Extract the (x, y) coordinate from the center of the cell holding the provided text.  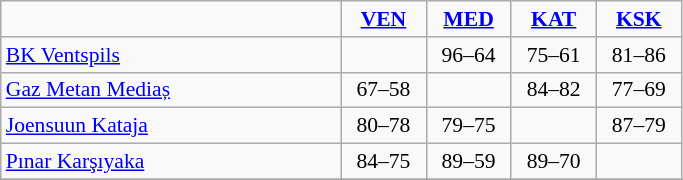
Gaz Metan Mediaș (171, 90)
KAT (554, 19)
87–79 (638, 126)
89–70 (554, 162)
80–78 (384, 126)
67–58 (384, 90)
79–75 (468, 126)
BK Ventspils (171, 55)
81–86 (638, 55)
Pınar Karşıyaka (171, 162)
84–82 (554, 90)
MED (468, 19)
Joensuun Kataja (171, 126)
KSK (638, 19)
VEN (384, 19)
96–64 (468, 55)
75–61 (554, 55)
84–75 (384, 162)
89–59 (468, 162)
77–69 (638, 90)
